Return the (X, Y) coordinate for the center point of the cell that contains the specified text.  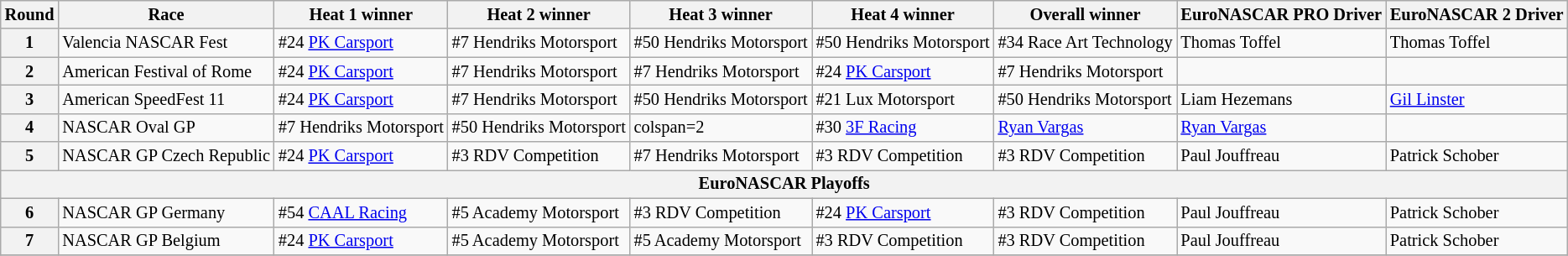
Heat 2 winner (539, 14)
5 (30, 156)
4 (30, 128)
NASCAR GP Belgium (166, 241)
2 (30, 71)
EuroNASCAR Playoffs (784, 184)
Race (166, 14)
Heat 1 winner (361, 14)
Valencia NASCAR Fest (166, 43)
Liam Hezemans (1280, 99)
colspan=2 (721, 128)
#30 3F Racing (903, 128)
7 (30, 241)
NASCAR GP Germany (166, 212)
EuroNASCAR PRO Driver (1280, 14)
Heat 4 winner (903, 14)
Heat 3 winner (721, 14)
Overall winner (1086, 14)
NASCAR Oval GP (166, 128)
#34 Race Art Technology (1086, 43)
6 (30, 212)
Round (30, 14)
3 (30, 99)
1 (30, 43)
Gil Linster (1477, 99)
American SpeedFest 11 (166, 99)
American Festival of Rome (166, 71)
#54 CAAL Racing (361, 212)
#21 Lux Motorsport (903, 99)
EuroNASCAR 2 Driver (1477, 14)
NASCAR GP Czech Republic (166, 156)
